Scan for the cell matching the given text and deliver its (X, Y) coordinate at center. 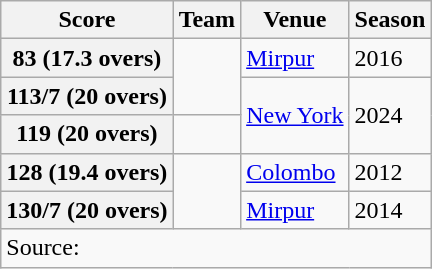
2016 (390, 58)
Source: (216, 248)
New York (295, 115)
83 (17.3 overs) (87, 58)
2014 (390, 210)
2024 (390, 115)
Score (87, 20)
119 (20 overs) (87, 134)
Season (390, 20)
113/7 (20 overs) (87, 96)
2012 (390, 172)
130/7 (20 overs) (87, 210)
Venue (295, 20)
128 (19.4 overs) (87, 172)
Team (207, 20)
Colombo (295, 172)
